Scan for the cell matching the given text and deliver its (x, y) coordinate at center. 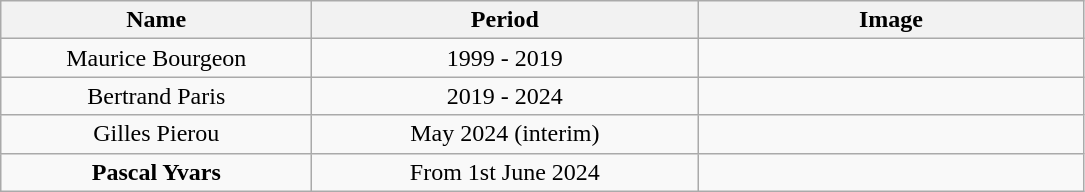
Gilles Pierou (156, 134)
From 1st June 2024 (505, 172)
Bertrand Paris (156, 96)
Image (891, 20)
Pascal Yvars (156, 172)
Maurice Bourgeon (156, 58)
2019 - 2024 (505, 96)
Period (505, 20)
Name (156, 20)
1999 - 2019 (505, 58)
May 2024 (interim) (505, 134)
